Find where the given text appears and provide that cell's center as (x, y) coordinate. 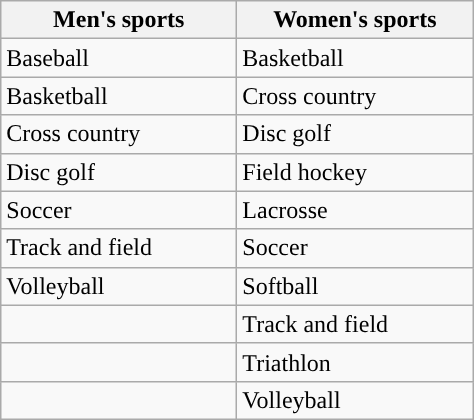
Field hockey (355, 172)
Men's sports (119, 20)
Triathlon (355, 362)
Lacrosse (355, 210)
Softball (355, 286)
Baseball (119, 58)
Women's sports (355, 20)
